Search for the cell housing the specified text and yield its [x, y] center coordinate. 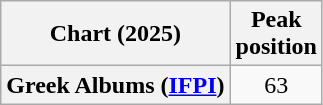
Greek Albums (IFPI) [116, 85]
63 [276, 85]
Chart (2025) [116, 34]
Peak position [276, 34]
